Determine the (X, Y) coordinate at the center of the cell enclosing the given text.  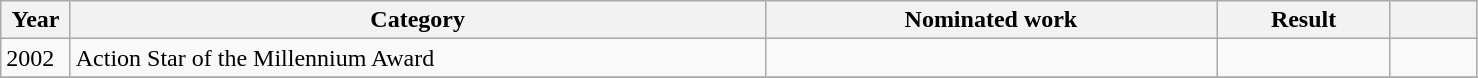
Category (418, 20)
Action Star of the Millennium Award (418, 58)
Nominated work (991, 20)
2002 (36, 58)
Year (36, 20)
Result (1304, 20)
